Search for the cell housing the specified text and yield its [x, y] center coordinate. 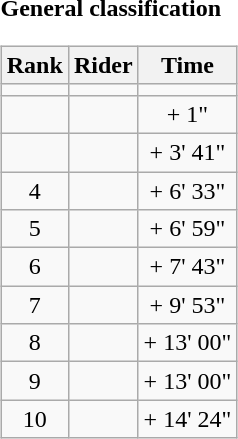
7 [34, 305]
4 [34, 191]
+ 6' 59" [188, 229]
+ 1" [188, 114]
Rank [34, 65]
+ 6' 33" [188, 191]
+ 9' 53" [188, 305]
10 [34, 419]
+ 14' 24" [188, 419]
5 [34, 229]
9 [34, 381]
8 [34, 343]
+ 7' 43" [188, 267]
+ 3' 41" [188, 152]
6 [34, 267]
Time [188, 65]
Rider [103, 65]
